Search for the cell housing the specified text and yield its [X, Y] center coordinate. 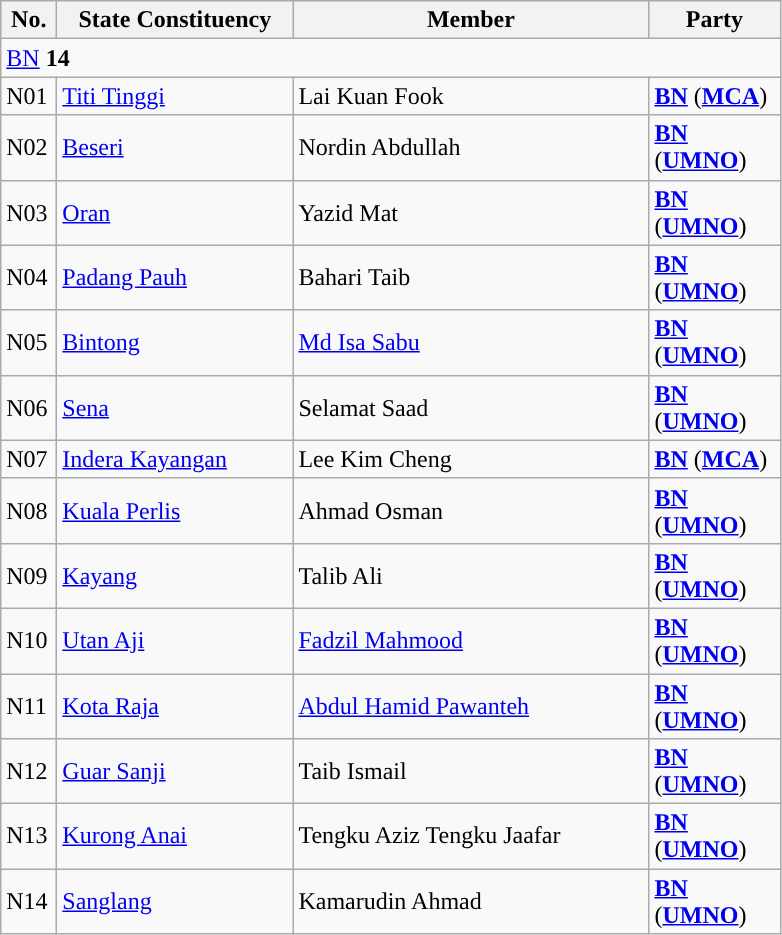
N12 [29, 772]
N13 [29, 836]
Indera Kayangan [175, 459]
N14 [29, 902]
N01 [29, 96]
Fadzil Mahmood [471, 640]
Lai Kuan Fook [471, 96]
N02 [29, 148]
Titi Tinggi [175, 96]
Sena [175, 408]
N05 [29, 342]
Kamarudin Ahmad [471, 902]
Abdul Hamid Pawanteh [471, 706]
Utan Aji [175, 640]
Taib Ismail [471, 772]
Yazid Mat [471, 212]
N03 [29, 212]
Kota Raja [175, 706]
Kayang [175, 576]
Padang Pauh [175, 278]
N10 [29, 640]
Sanglang [175, 902]
N07 [29, 459]
N06 [29, 408]
Bintong [175, 342]
Guar Sanji [175, 772]
Talib Ali [471, 576]
Ahmad Osman [471, 510]
Selamat Saad [471, 408]
N04 [29, 278]
N09 [29, 576]
Member [471, 20]
N11 [29, 706]
Tengku Aziz Tengku Jaafar [471, 836]
Nordin Abdullah [471, 148]
State Constituency [175, 20]
Beseri [175, 148]
Lee Kim Cheng [471, 459]
Kurong Anai [175, 836]
Oran [175, 212]
No. [29, 20]
Bahari Taib [471, 278]
Party [714, 20]
Kuala Perlis [175, 510]
N08 [29, 510]
Md Isa Sabu [471, 342]
BN 14 [390, 58]
